Return the [X, Y] coordinate for the center point of the cell that contains the specified text.  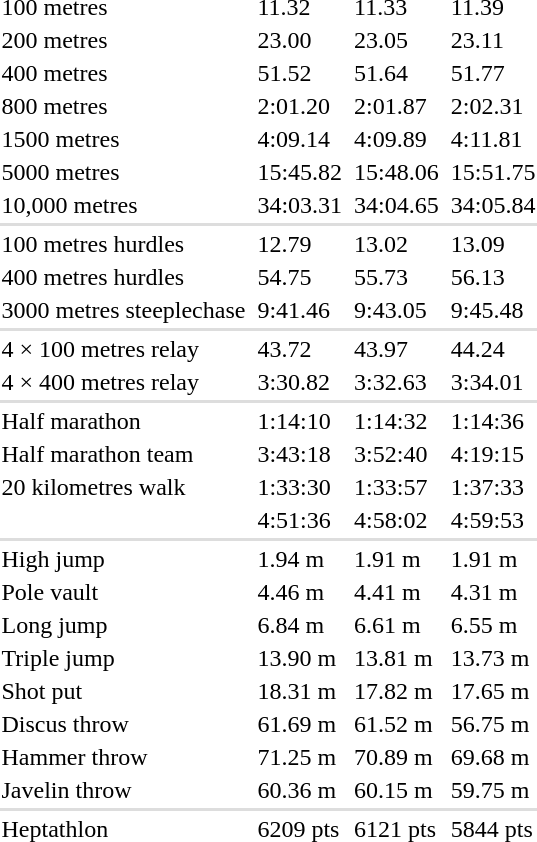
56.75 m [493, 724]
2:02.31 [493, 106]
55.73 [397, 277]
15:45.82 [300, 172]
4:11.81 [493, 139]
4:19:15 [493, 454]
3000 metres steeplechase [124, 310]
1.94 m [300, 559]
61.52 m [397, 724]
4.31 m [493, 592]
23.11 [493, 40]
51.64 [397, 73]
9:43.05 [397, 310]
51.77 [493, 73]
Pole vault [124, 592]
13.90 m [300, 658]
3:32.63 [397, 382]
4:51:36 [300, 520]
3:52:40 [397, 454]
4:59:53 [493, 520]
2:01.20 [300, 106]
43.97 [397, 349]
4 × 100 metres relay [124, 349]
13.02 [397, 244]
3:43:18 [300, 454]
400 metres hurdles [124, 277]
4:09.89 [397, 139]
4 × 400 metres relay [124, 382]
15:48.06 [397, 172]
34:04.65 [397, 205]
12.79 [300, 244]
100 metres hurdles [124, 244]
15:51.75 [493, 172]
1500 metres [124, 139]
Half marathon [124, 421]
34:05.84 [493, 205]
6.61 m [397, 625]
6.55 m [493, 625]
Long jump [124, 625]
23.05 [397, 40]
1:14:36 [493, 421]
Discus throw [124, 724]
20 kilometres walk [124, 487]
4:09.14 [300, 139]
59.75 m [493, 790]
Javelin throw [124, 790]
43.72 [300, 349]
400 metres [124, 73]
60.36 m [300, 790]
71.25 m [300, 757]
61.69 m [300, 724]
17.65 m [493, 691]
Half marathon team [124, 454]
13.73 m [493, 658]
Hammer throw [124, 757]
9:41.46 [300, 310]
23.00 [300, 40]
1:33:30 [300, 487]
6.84 m [300, 625]
3:34.01 [493, 382]
1:33:57 [397, 487]
51.52 [300, 73]
1:14:32 [397, 421]
800 metres [124, 106]
34:03.31 [300, 205]
200 metres [124, 40]
69.68 m [493, 757]
13.81 m [397, 658]
1:14:10 [300, 421]
60.15 m [397, 790]
9:45.48 [493, 310]
1:37:33 [493, 487]
56.13 [493, 277]
18.31 m [300, 691]
4.41 m [397, 592]
Shot put [124, 691]
13.09 [493, 244]
2:01.87 [397, 106]
4:58:02 [397, 520]
44.24 [493, 349]
54.75 [300, 277]
5000 metres [124, 172]
17.82 m [397, 691]
4.46 m [300, 592]
3:30.82 [300, 382]
70.89 m [397, 757]
10,000 metres [124, 205]
High jump [124, 559]
Triple jump [124, 658]
